Capture the cell that displays the provided text and extract its (x, y) central coordinate. 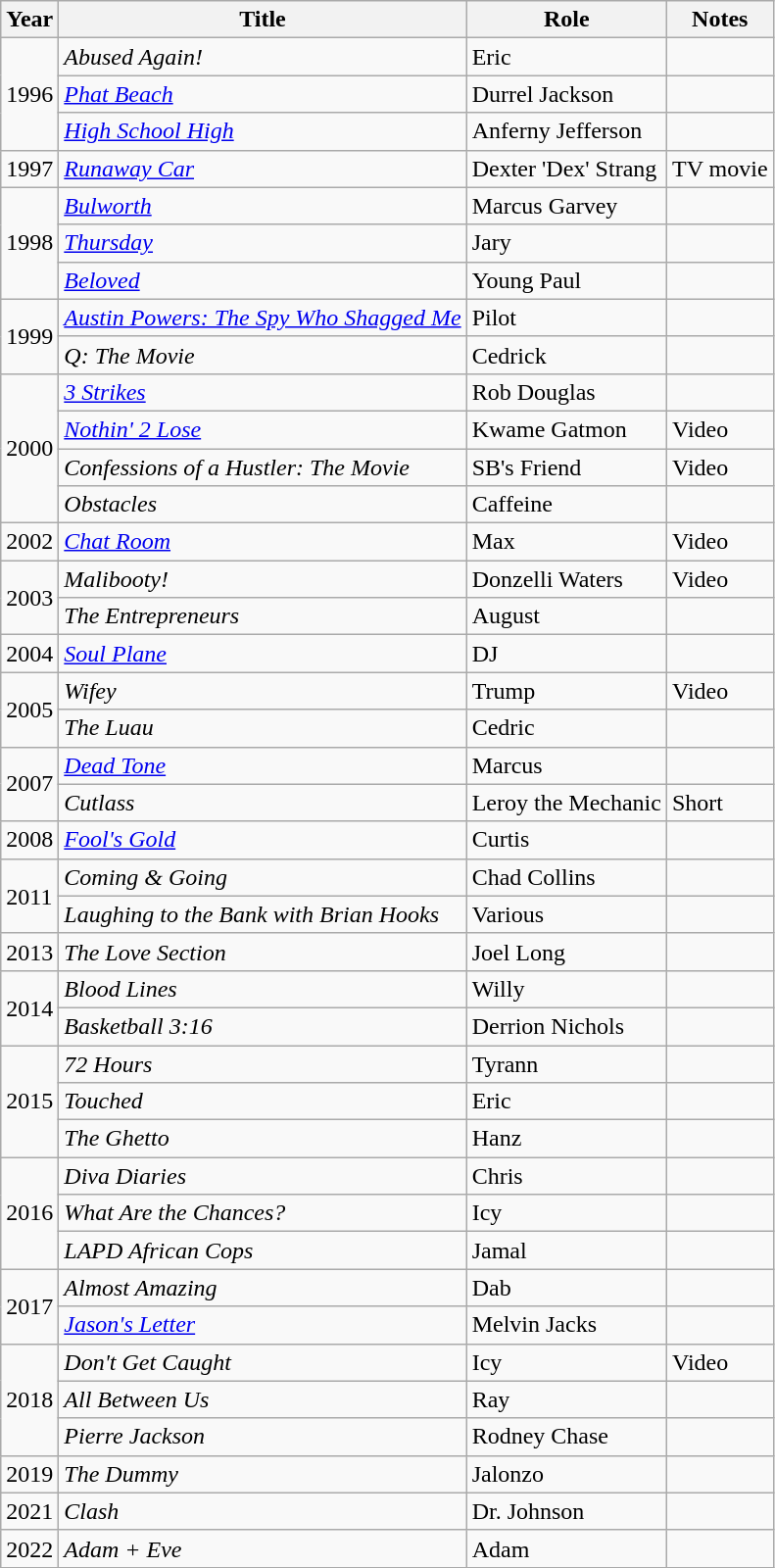
Clash (263, 1511)
2000 (29, 448)
Jason's Letter (263, 1325)
3 Strikes (263, 392)
Curtis (566, 840)
Bulworth (263, 206)
Donzelli Waters (566, 579)
Obstacles (263, 505)
Jalonzo (566, 1474)
2017 (29, 1306)
Trump (566, 691)
Rob Douglas (566, 392)
Young Paul (566, 280)
The Luau (263, 728)
Ray (566, 1399)
Max (566, 542)
Touched (263, 1102)
August (566, 616)
2004 (29, 654)
Thursday (263, 243)
Don't Get Caught (263, 1362)
Chat Room (263, 542)
Caffeine (566, 505)
Dr. Johnson (566, 1511)
The Dummy (263, 1474)
2011 (29, 896)
LAPD African Cops (263, 1250)
2019 (29, 1474)
Jamal (566, 1250)
Cedrick (566, 355)
Laughing to the Bank with Brian Hooks (263, 914)
2018 (29, 1399)
Diva Diaries (263, 1176)
Blood Lines (263, 989)
Austin Powers: The Spy Who Shagged Me (263, 318)
72 Hours (263, 1063)
Anferny Jefferson (566, 131)
Derrion Nichols (566, 1026)
Durrel Jackson (566, 94)
2022 (29, 1548)
The Love Section (263, 952)
The Ghetto (263, 1139)
Marcus Garvey (566, 206)
2015 (29, 1101)
Hanz (566, 1139)
1997 (29, 169)
Fool's Gold (263, 840)
Leroy the Mechanic (566, 803)
Dab (566, 1288)
Melvin Jacks (566, 1325)
Various (566, 914)
2016 (29, 1213)
Chris (566, 1176)
Year (29, 20)
Abused Again! (263, 57)
Notes (719, 20)
Basketball 3:16 (263, 1026)
2003 (29, 598)
Willy (566, 989)
Short (719, 803)
Runaway Car (263, 169)
2013 (29, 952)
The Entrepreneurs (263, 616)
What Are the Chances? (263, 1213)
High School High (263, 131)
Marcus (566, 765)
2014 (29, 1007)
Tyrann (566, 1063)
All Between Us (263, 1399)
Cutlass (263, 803)
Soul Plane (263, 654)
Pilot (566, 318)
Pierre Jackson (263, 1437)
Dead Tone (263, 765)
Joel Long (566, 952)
2002 (29, 542)
Adam + Eve (263, 1548)
SB's Friend (566, 467)
DJ (566, 654)
Title (263, 20)
1996 (29, 94)
Confessions of a Hustler: The Movie (263, 467)
Adam (566, 1548)
Nothin' 2 Lose (263, 429)
TV movie (719, 169)
Cedric (566, 728)
2021 (29, 1511)
Q: The Movie (263, 355)
Phat Beach (263, 94)
1998 (29, 243)
1999 (29, 336)
Rodney Chase (566, 1437)
Chad Collins (566, 877)
Malibooty! (263, 579)
Dexter 'Dex' Strang (566, 169)
Almost Amazing (263, 1288)
Beloved (263, 280)
2005 (29, 710)
Role (566, 20)
Wifey (263, 691)
Kwame Gatmon (566, 429)
2008 (29, 840)
Jary (566, 243)
2007 (29, 784)
Coming & Going (263, 877)
